Scan for the cell matching the given text and deliver its [x, y] coordinate at center. 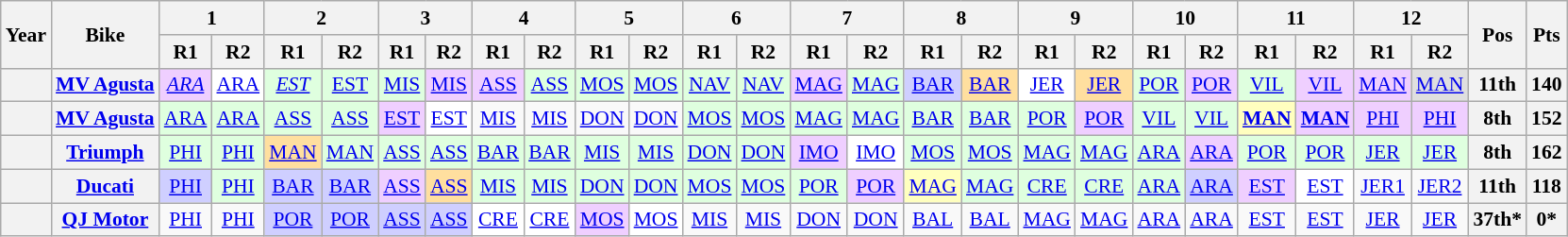
162 [1547, 153]
Year [26, 34]
152 [1547, 119]
8 [960, 18]
37th* [1497, 220]
11 [1296, 18]
JER2 [1440, 186]
5 [629, 18]
Ducati [106, 186]
Pts [1547, 34]
QJ Motor [106, 220]
4 [525, 18]
Bike [106, 34]
1 [211, 18]
3 [425, 18]
6 [737, 18]
2 [321, 18]
10 [1185, 18]
7 [847, 18]
118 [1547, 186]
12 [1411, 18]
Pos [1497, 34]
9 [1076, 18]
140 [1547, 85]
JER1 [1383, 186]
Triumph [106, 153]
0* [1547, 220]
